Return (x, y) of the center of cell containing provided text 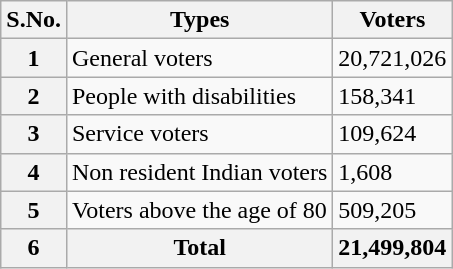
5 (34, 210)
S.No. (34, 20)
21,499,804 (392, 248)
2 (34, 96)
Total (199, 248)
509,205 (392, 210)
General voters (199, 58)
Voters above the age of 80 (199, 210)
Non resident Indian voters (199, 172)
People with disabilities (199, 96)
20,721,026 (392, 58)
109,624 (392, 134)
Types (199, 20)
Voters (392, 20)
3 (34, 134)
1 (34, 58)
Service voters (199, 134)
6 (34, 248)
1,608 (392, 172)
158,341 (392, 96)
4 (34, 172)
